Find where the given text appears and provide that cell's center as [x, y] coordinate. 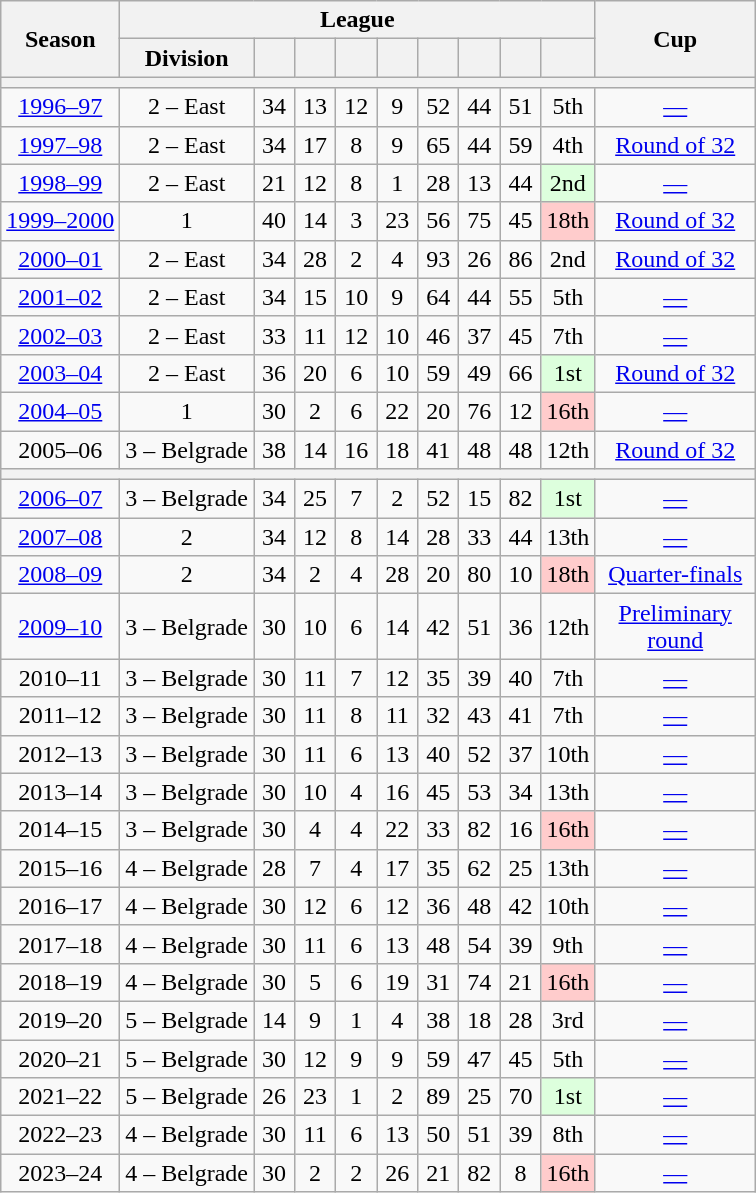
1998–99 [60, 183]
86 [520, 259]
74 [480, 982]
Quarter-finals [676, 575]
2017–18 [60, 944]
70 [520, 1097]
8th [568, 1135]
Preliminary round [676, 626]
2008–09 [60, 575]
49 [480, 373]
2005–06 [60, 449]
9th [568, 944]
2018–19 [60, 982]
2011–12 [60, 716]
56 [438, 221]
2009–10 [60, 626]
2007–08 [60, 537]
66 [520, 373]
32 [438, 716]
2006–07 [60, 499]
2015–16 [60, 868]
2001–02 [60, 297]
54 [480, 944]
2003–04 [60, 373]
53 [480, 792]
Season [60, 39]
93 [438, 259]
2012–13 [60, 754]
5 [316, 982]
2004–05 [60, 411]
64 [438, 297]
89 [438, 1097]
2010–11 [60, 678]
1999–2000 [60, 221]
2000–01 [60, 259]
2023–24 [60, 1173]
47 [480, 1059]
3 [356, 221]
19 [398, 982]
80 [480, 575]
65 [438, 145]
League [358, 20]
Division [187, 58]
75 [480, 221]
31 [438, 982]
76 [480, 411]
3rd [568, 1020]
4th [568, 145]
2013–14 [60, 792]
2021–22 [60, 1097]
55 [520, 297]
43 [480, 716]
1997–98 [60, 145]
2016–17 [60, 906]
50 [438, 1135]
2019–20 [60, 1020]
2014–15 [60, 830]
2020–21 [60, 1059]
46 [438, 335]
2002–03 [60, 335]
2022–23 [60, 1135]
1996–97 [60, 107]
Cup [676, 39]
62 [480, 868]
